Output the [x, y] coordinate of the center of the cell containing the given text.  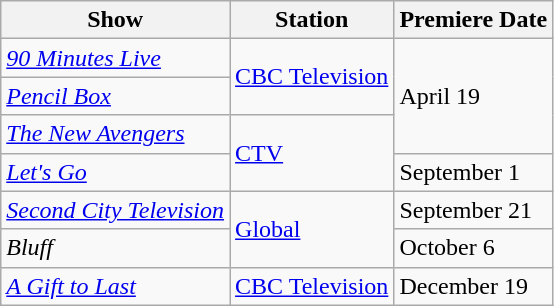
Pencil Box [116, 96]
Second City Television [116, 210]
April 19 [474, 96]
Bluff [116, 248]
Station [312, 20]
December 19 [474, 286]
Global [312, 229]
September 1 [474, 172]
CTV [312, 153]
A Gift to Last [116, 286]
September 21 [474, 210]
October 6 [474, 248]
Premiere Date [474, 20]
Show [116, 20]
Let's Go [116, 172]
90 Minutes Live [116, 58]
The New Avengers [116, 134]
